Determine the [X, Y] coordinate at the center of the cell enclosing the given text.  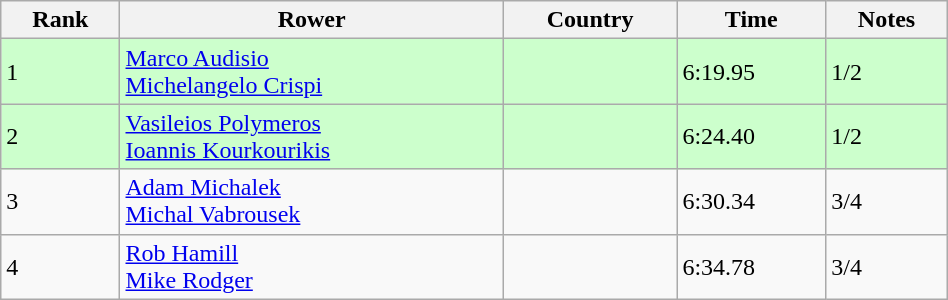
6:24.40 [752, 136]
1 [60, 72]
4 [60, 266]
Marco Audisio Michelangelo Crispi [312, 72]
Rob Hamill Mike Rodger [312, 266]
Rower [312, 20]
Rank [60, 20]
6:30.34 [752, 202]
2 [60, 136]
6:19.95 [752, 72]
Time [752, 20]
Country [590, 20]
Notes [887, 20]
6:34.78 [752, 266]
3 [60, 202]
Adam MichalekMichal Vabrousek [312, 202]
Vasileios Polymeros Ioannis Kourkourikis [312, 136]
